Scan for the cell matching the given text and deliver its [X, Y] coordinate at center. 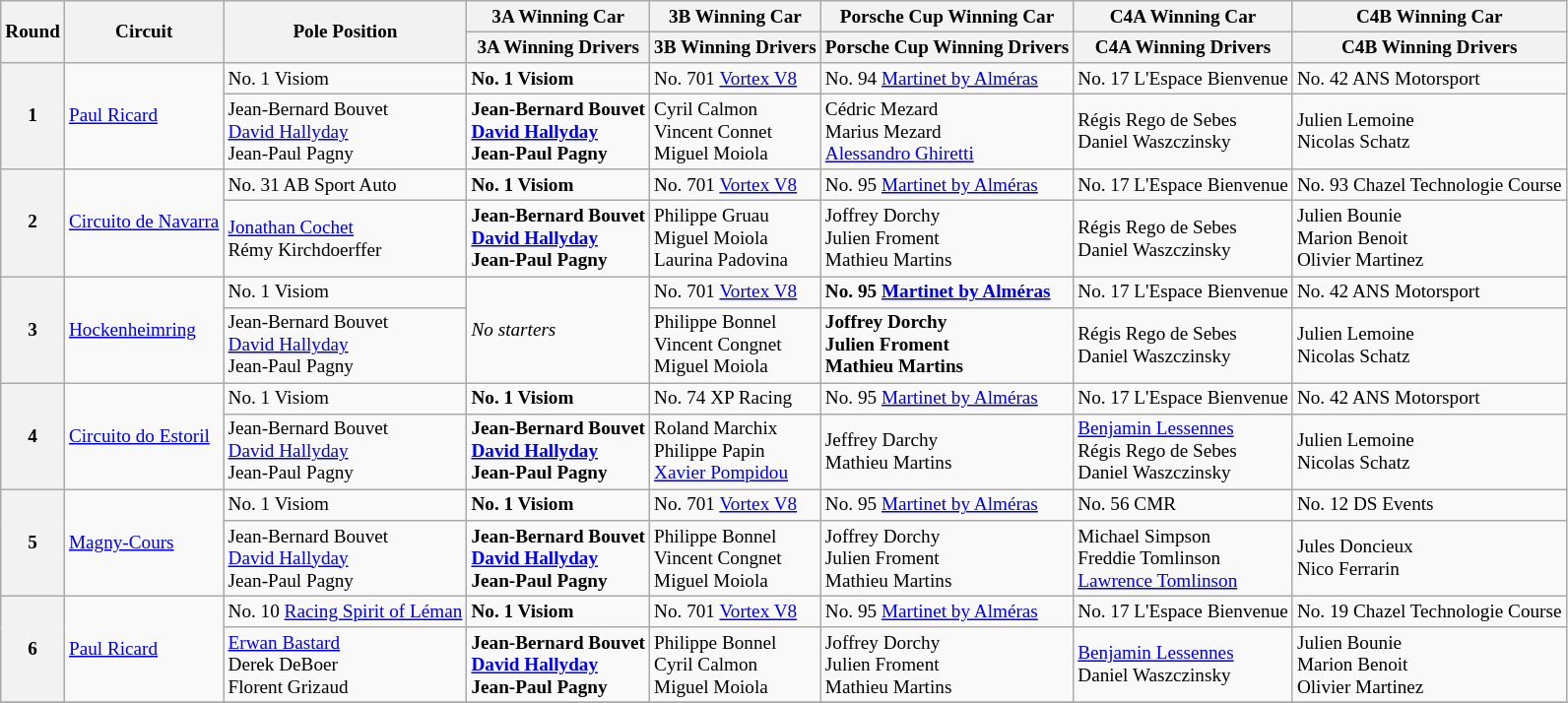
3A Winning Car [558, 17]
Erwan Bastard Derek DeBoer Florent Grizaud [345, 666]
Hockenheimring [144, 329]
C4B Winning Drivers [1429, 47]
Benjamin Lessennes Régis Rego de Sebes Daniel Waszczinsky [1184, 451]
Benjamin Lessennes Daniel Waszczinsky [1184, 666]
5 [33, 543]
Magny-Cours [144, 543]
Jules Doncieux Nico Ferrarin [1429, 559]
Pole Position [345, 32]
6 [33, 649]
No. 19 Chazel Technologie Course [1429, 611]
Roland Marchix Philippe Papin Xavier Pompidou [736, 451]
Philippe Bonnel Cyril Calmon Miguel Moiola [736, 666]
C4A Winning Drivers [1184, 47]
Jeffrey Darchy Mathieu Martins [947, 451]
Cyril Calmon Vincent Connet Miguel Moiola [736, 132]
No. 74 XP Racing [736, 399]
Circuito do Estoril [144, 436]
3A Winning Drivers [558, 47]
Philippe Gruau Miguel Moiola Laurina Padovina [736, 238]
Round [33, 32]
No starters [558, 329]
No. 10 Racing Spirit of Léman [345, 611]
C4A Winning Car [1184, 17]
3B Winning Drivers [736, 47]
C4B Winning Car [1429, 17]
No. 93 Chazel Technologie Course [1429, 185]
Cédric Mezard Marius Mezard Alessandro Ghiretti [947, 132]
Circuit [144, 32]
Jonathan Cochet Rémy Kirchdoerffer [345, 238]
No. 94 Martinet by Alméras [947, 79]
Michael Simpson Freddie Tomlinson Lawrence Tomlinson [1184, 559]
3B Winning Car [736, 17]
Circuito de Navarra [144, 223]
2 [33, 223]
Porsche Cup Winning Car [947, 17]
Porsche Cup Winning Drivers [947, 47]
No. 56 CMR [1184, 505]
4 [33, 436]
1 [33, 116]
No. 12 DS Events [1429, 505]
No. 31 AB Sport Auto [345, 185]
3 [33, 329]
